Provide the [x, y] coordinate of the cell's center where the given text is located.  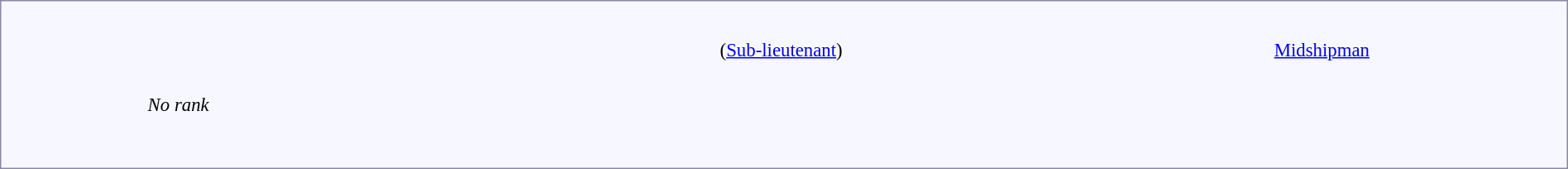
No rank [178, 104]
(Sub-lieutenant) [782, 38]
Midshipman [1322, 38]
